Detect which cell encompasses the target text, then output its [X, Y] center coordinate. 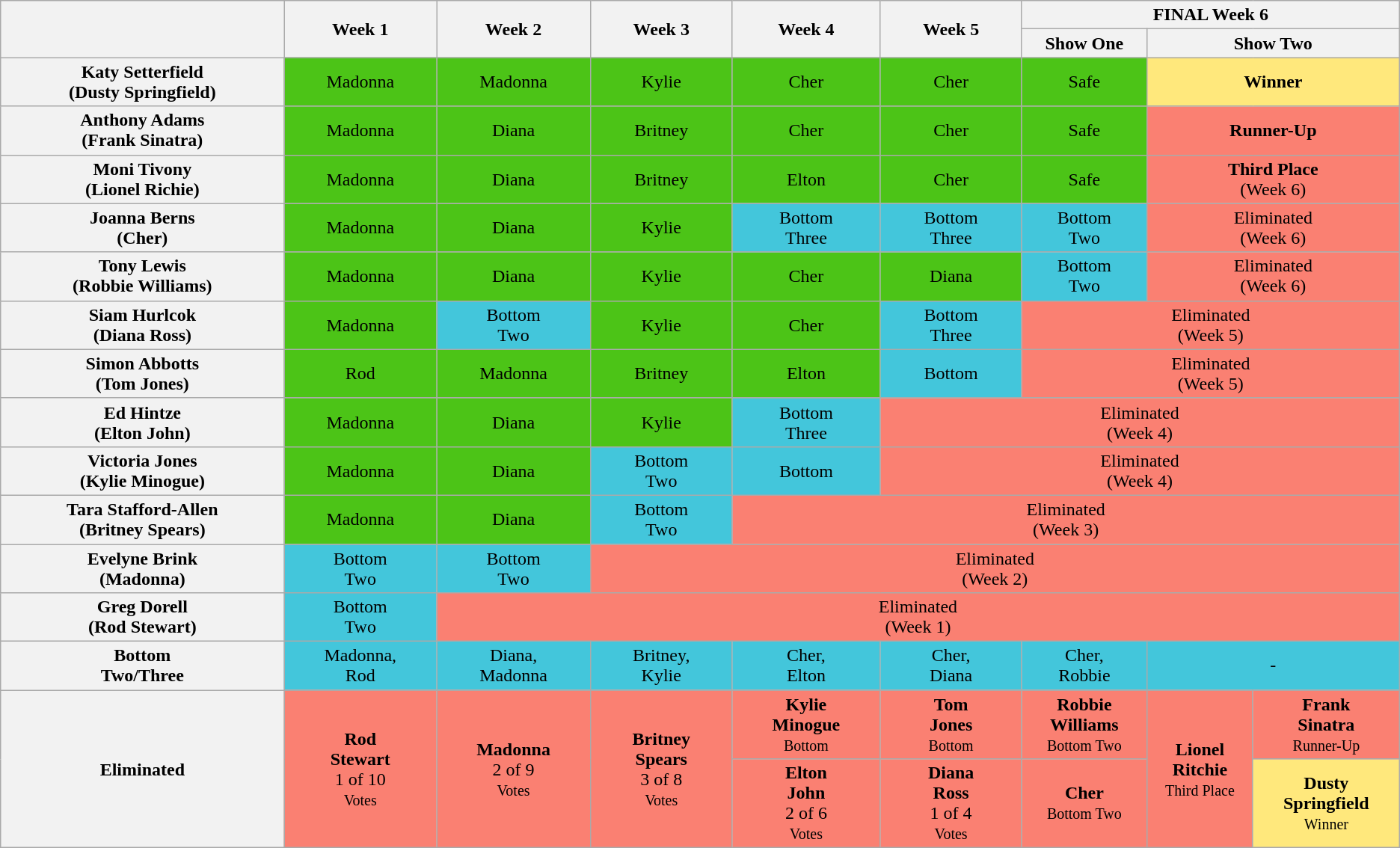
Siam Hurlcok(Diana Ross) [142, 325]
BottomTwo/Three [142, 666]
Tony Lewis(Robbie Williams) [142, 277]
Madonna2 of 9Votes [514, 769]
Greg Dorell(Rod Stewart) [142, 618]
Diana,Madonna [514, 666]
Eliminated(Week 3) [1066, 519]
Tara Stafford-Allen(Britney Spears) [142, 519]
Katy Setterfield(Dusty Springfield) [142, 82]
EltonJohn2 of 6Votes [806, 803]
Week 1 [360, 29]
KylieMinogueBottom [806, 725]
Week 3 [661, 29]
DianaRoss1 of 4Votes [951, 803]
Show One [1084, 43]
CherBottom Two [1084, 803]
Joanna Berns(Cher) [142, 227]
Cher,Diana [951, 666]
Show Two [1273, 43]
Eliminated [142, 769]
FINAL Week 6 [1210, 15]
Cher,Elton [806, 666]
RobbieWilliamsBottom Two [1084, 725]
RodStewart1 of 10Votes [360, 769]
Cher,Robbie [1084, 666]
Moni Tivony(Lionel Richie) [142, 179]
Britney,Kylie [661, 666]
Simon Abbotts(Tom Jones) [142, 374]
Week 2 [514, 29]
Runner-Up [1273, 130]
Week 5 [951, 29]
FrankSinatraRunner-Up [1326, 725]
Third Place(Week 6) [1273, 179]
DustySpringfieldWinner [1326, 803]
Anthony Adams(Frank Sinatra) [142, 130]
BritneySpears3 of 8Votes [661, 769]
Eliminated(Week 1) [918, 618]
Evelyne Brink(Madonna) [142, 568]
Victoria Jones(Kylie Minogue) [142, 471]
Ed Hintze(Elton John) [142, 422]
Eliminated(Week 2) [995, 568]
- [1273, 666]
TomJonesBottom [951, 725]
LionelRitchieThird Place [1200, 769]
Rod [360, 374]
Winner [1273, 82]
Week 4 [806, 29]
Madonna, Rod [360, 666]
